Identify which cell holds the provided text, then report its [X, Y] central coordinate. 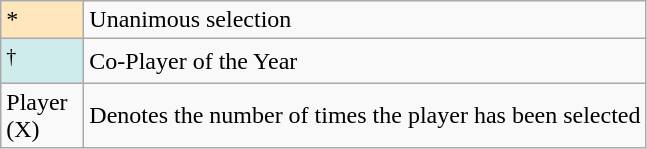
Unanimous selection [365, 20]
Co-Player of the Year [365, 62]
Denotes the number of times the player has been selected [365, 116]
Player (X) [42, 116]
* [42, 20]
† [42, 62]
